For the text-containing cell, return its midpoint in (x, y) coordinate format. 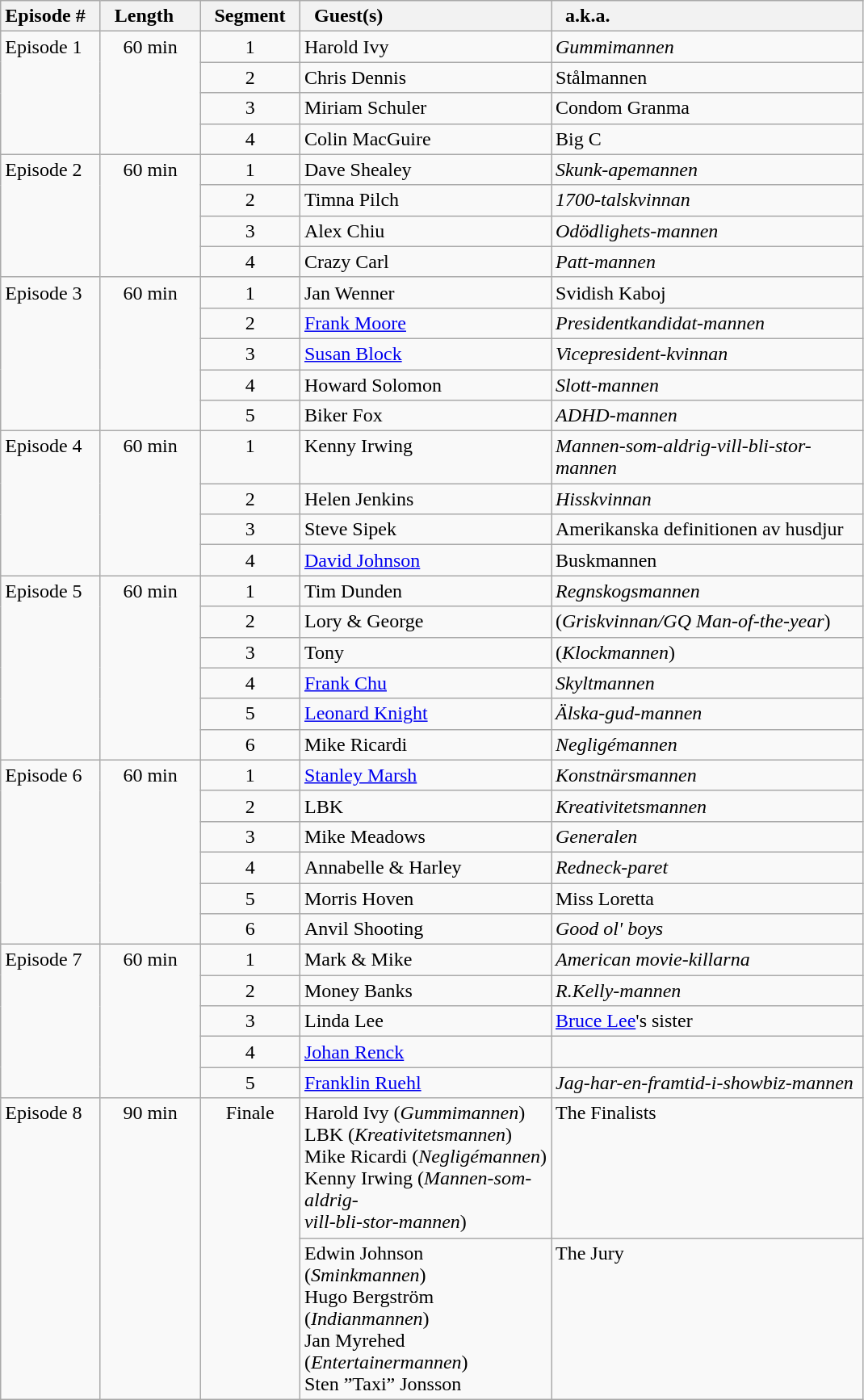
Guest(s) (425, 16)
90 min (150, 1248)
Miss Loretta (707, 899)
Steve Sipek (425, 530)
Kreativitetsmannen (707, 806)
Skyltmannen (707, 683)
Episode 8 (51, 1248)
Mannen-som-aldrig-vill-bli-stor-mannen (707, 457)
Colin MacGuire (425, 139)
Susan Block (425, 354)
Mark & Mike (425, 960)
Anvil Shooting (425, 929)
Tony (425, 652)
Episode 7 (51, 1021)
Kenny Irwing (425, 457)
Presidentkandidat-mannen (707, 323)
Howard Solomon (425, 385)
Harold Ivy (Gummimannen) LBK (Kreativitetsmannen) Mike Ricardi (Negligémannen) Kenny Irwing (Mannen-som-aldrig- vill-bli-stor-mannen) (425, 1167)
Condom Granma (707, 108)
David Johnson (425, 560)
The Jury (707, 1318)
Buskmannen (707, 560)
Edwin Johnson (Sminkmannen) Hugo Bergström (Indianmannen) Jan Myrehed (Entertainermannen) Sten ”Taxi” Jonsson (425, 1318)
Amerikanska definitionen av husdjur (707, 530)
Franklin Ruehl (425, 1083)
Chris Dennis (425, 78)
Money Banks (425, 991)
Harold Ivy (425, 47)
Svidish Kaboj (707, 292)
Slott-mannen (707, 385)
Leonard Knight (425, 714)
Alex Chiu (425, 231)
Johan Renck (425, 1052)
ADHD-mannen (707, 416)
Miriam Schuler (425, 108)
(Klockmannen) (707, 652)
Linda Lee (425, 1021)
Tim Dunden (425, 591)
American movie-killarna (707, 960)
(Griskvinnan/GQ Man-of-the-year) (707, 622)
Vicepresident-kvinnan (707, 354)
Hisskvinnan (707, 499)
Negligémannen (707, 744)
Timna Pilch (425, 200)
LBK (425, 806)
Stålmannen (707, 78)
Älska-gud-mannen (707, 714)
Frank Moore (425, 323)
Regnskogsmannen (707, 591)
Lory & George (425, 622)
Gummimannen (707, 47)
1700-talskvinnan (707, 200)
Dave Shealey (425, 170)
Konstnärsmannen (707, 775)
The Finalists (707, 1167)
Patt-mannen (707, 262)
Episode 6 (51, 852)
Mike Meadows (425, 836)
Episode 2 (51, 216)
a.k.a. (707, 16)
Episode 4 (51, 504)
Good ol' boys (707, 929)
Odödlighets-mannen (707, 231)
Big C (707, 139)
Mike Ricardi (425, 744)
Finale (250, 1248)
Jag-har-en-framtid-i-showbiz-mannen (707, 1083)
Crazy Carl (425, 262)
Stanley Marsh (425, 775)
Biker Fox (425, 416)
Episode 3 (51, 354)
Segment (250, 16)
Redneck-paret (707, 867)
Skunk-apemannen (707, 170)
Helen Jenkins (425, 499)
R.Kelly-mannen (707, 991)
Jan Wenner (425, 292)
Episode 5 (51, 668)
Morris Hoven (425, 899)
Frank Chu (425, 683)
Length (150, 16)
Episode # (51, 16)
Bruce Lee's sister (707, 1021)
Annabelle & Harley (425, 867)
Generalen (707, 836)
Episode 1 (51, 93)
